For the text-containing cell, return its midpoint in (x, y) coordinate format. 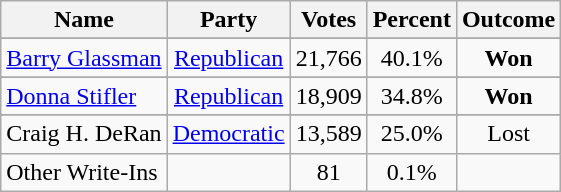
40.1% (412, 58)
Votes (328, 20)
18,909 (328, 96)
Other Write-Ins (84, 172)
34.8% (412, 96)
13,589 (328, 134)
Outcome (508, 20)
21,766 (328, 58)
Name (84, 20)
81 (328, 172)
Percent (412, 20)
Barry Glassman (84, 58)
Lost (508, 134)
Donna Stifler (84, 96)
Party (228, 20)
Craig H. DeRan (84, 134)
25.0% (412, 134)
0.1% (412, 172)
Democratic (228, 134)
